Return [x, y] of the center of cell containing provided text 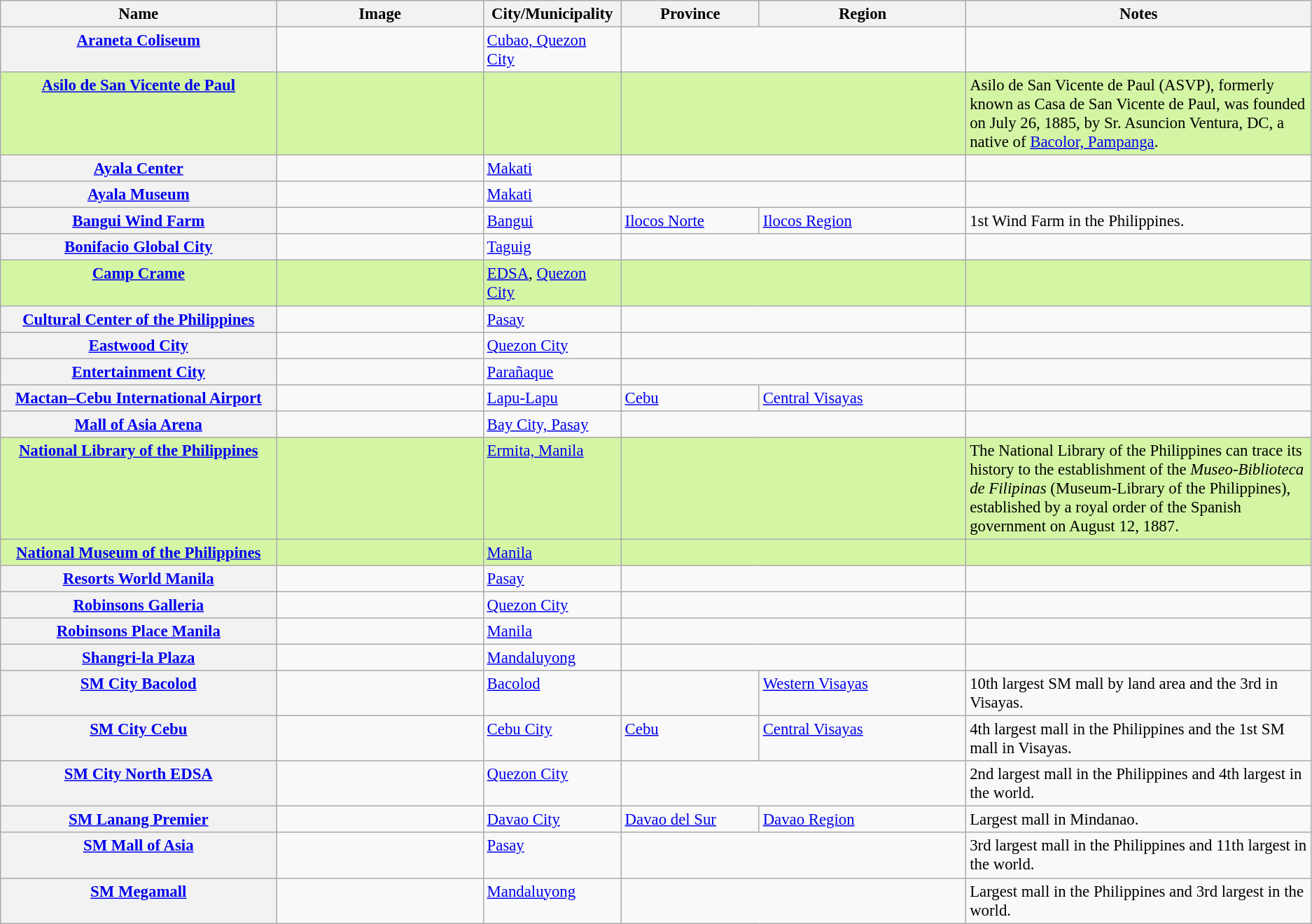
SM City North EDSA [139, 784]
Ayala Museum [139, 195]
National Museum of the Philippines [139, 552]
Ilocos Norte [690, 221]
Robinsons Place Manila [139, 631]
Robinsons Galleria [139, 605]
Bacolod [552, 693]
Asilo de San Vicente de Paul [139, 113]
Cebu City [552, 739]
Parañaque [552, 372]
Region [863, 14]
2nd largest mall in the Philippines and 4th largest in the world. [1138, 784]
Mactan–Cebu International Airport [139, 398]
Cultural Center of the Philippines [139, 319]
Ermita, Manila [552, 489]
Largest mall in the Philippines and 3rd largest in the world. [1138, 900]
Largest mall in Mindanao. [1138, 820]
Eastwood City [139, 345]
Davao del Sur [690, 820]
Province [690, 14]
Davao Region [863, 820]
SM Megamall [139, 900]
4th largest mall in the Philippines and the 1st SM mall in Visayas. [1138, 739]
EDSA, Quezon City [552, 283]
Bangui [552, 221]
Araneta Coliseum [139, 50]
Notes [1138, 14]
Western Visayas [863, 693]
SM Lanang Premier [139, 820]
Lapu-Lapu [552, 398]
Resorts World Manila [139, 579]
Camp Crame [139, 283]
Taguig [552, 247]
Shangri-la Plaza [139, 658]
Mall of Asia Arena [139, 424]
Ayala Center [139, 169]
National Library of the Philippines [139, 489]
SM Mall of Asia [139, 855]
City/Municipality [552, 14]
Entertainment City [139, 372]
Name [139, 14]
Bonifacio Global City [139, 247]
Image [380, 14]
1st Wind Farm in the Philippines. [1138, 221]
Cubao, Quezon City [552, 50]
Bangui Wind Farm [139, 221]
10th largest SM mall by land area and the 3rd in Visayas. [1138, 693]
Ilocos Region [863, 221]
3rd largest mall in the Philippines and 11th largest in the world. [1138, 855]
Bay City, Pasay [552, 424]
SM City Cebu [139, 739]
SM City Bacolod [139, 693]
Davao City [552, 820]
